Find where the given text appears and provide that cell's center as [X, Y] coordinate. 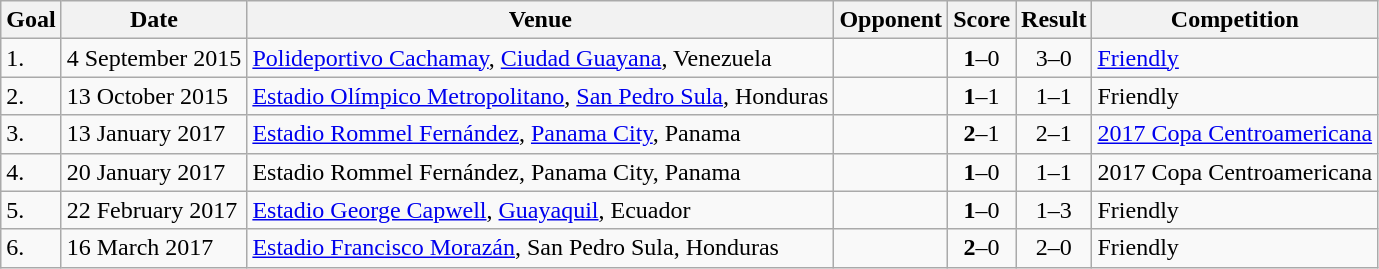
16 March 2017 [154, 248]
Date [154, 20]
Estadio Olímpico Metropolitano, San Pedro Sula, Honduras [540, 96]
4 September 2015 [154, 58]
Competition [1235, 20]
Goal [31, 20]
Polideportivo Cachamay, Ciudad Guayana, Venezuela [540, 58]
3. [31, 134]
Opponent [891, 20]
Result [1054, 20]
6. [31, 248]
13 January 2017 [154, 134]
1. [31, 58]
20 January 2017 [154, 172]
22 February 2017 [154, 210]
13 October 2015 [154, 96]
Estadio George Capwell, Guayaquil, Ecuador [540, 210]
Score [982, 20]
Venue [540, 20]
3–0 [1054, 58]
5. [31, 210]
Estadio Francisco Morazán, San Pedro Sula, Honduras [540, 248]
1–3 [1054, 210]
4. [31, 172]
2. [31, 96]
